Return [x, y] of the center of cell containing provided text 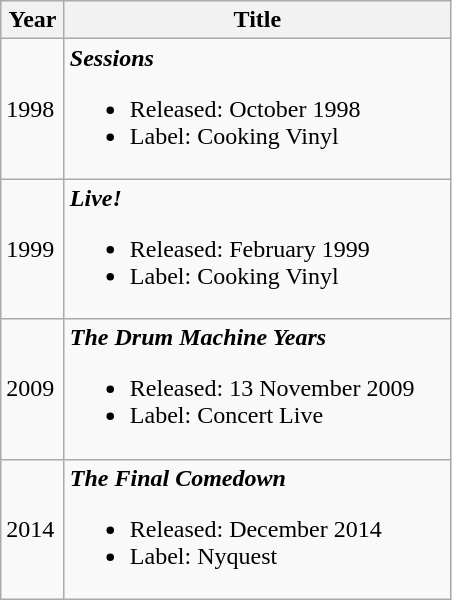
The Final ComedownReleased: December 2014Label: Nyquest [257, 529]
1999 [33, 249]
The Drum Machine YearsReleased: 13 November 2009Label: Concert Live [257, 389]
2014 [33, 529]
2009 [33, 389]
Title [257, 20]
Year [33, 20]
1998 [33, 109]
SessionsReleased: October 1998Label: Cooking Vinyl [257, 109]
Live!Released: February 1999Label: Cooking Vinyl [257, 249]
